Return [x, y] of the center of cell containing provided text 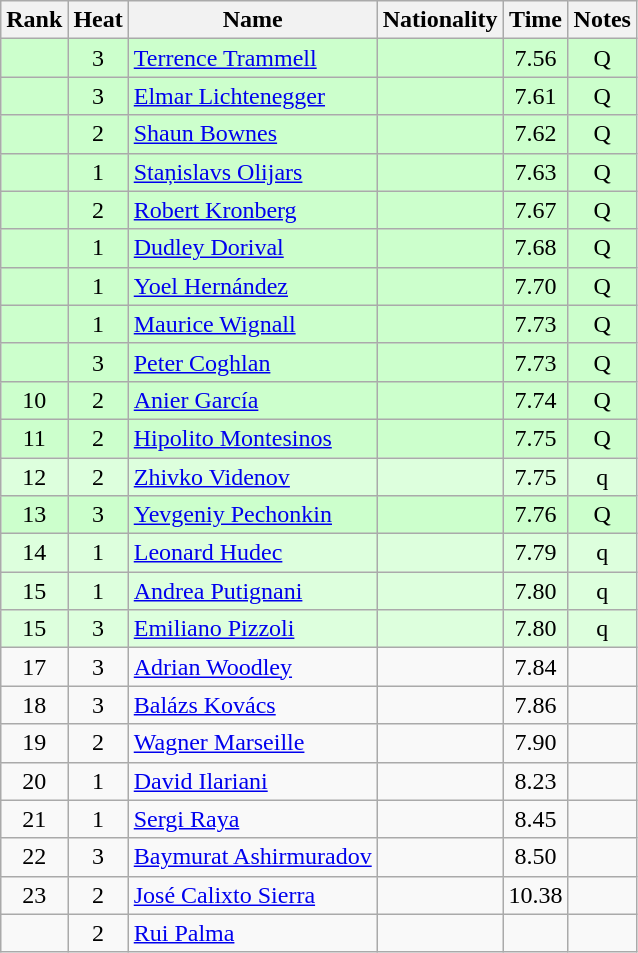
Emiliano Pizzoli [252, 629]
7.79 [536, 553]
7.84 [536, 667]
Name [252, 20]
Notes [602, 20]
Nationality [440, 20]
Andrea Putignani [252, 591]
Shaun Bownes [252, 134]
7.76 [536, 515]
10.38 [536, 895]
14 [34, 553]
7.63 [536, 172]
21 [34, 819]
7.61 [536, 96]
Adrian Woodley [252, 667]
7.70 [536, 286]
Rui Palma [252, 933]
19 [34, 743]
Sergi Raya [252, 819]
Zhivko Videnov [252, 477]
7.56 [536, 58]
11 [34, 438]
10 [34, 400]
8.23 [536, 781]
Maurice Wignall [252, 324]
Rank [34, 20]
Elmar Lichtenegger [252, 96]
Yoel Hernández [252, 286]
17 [34, 667]
Terrence Trammell [252, 58]
7.86 [536, 705]
7.74 [536, 400]
Yevgeniy Pechonkin [252, 515]
David Ilariani [252, 781]
Baymurat Ashirmuradov [252, 857]
Time [536, 20]
20 [34, 781]
Peter Coghlan [252, 362]
Wagner Marseille [252, 743]
18 [34, 705]
22 [34, 857]
12 [34, 477]
Heat [98, 20]
Dudley Dorival [252, 248]
Leonard Hudec [252, 553]
23 [34, 895]
Balázs Kovács [252, 705]
Staņislavs Olijars [252, 172]
13 [34, 515]
8.45 [536, 819]
Robert Kronberg [252, 210]
8.50 [536, 857]
7.62 [536, 134]
7.68 [536, 248]
José Calixto Sierra [252, 895]
Anier García [252, 400]
Hipolito Montesinos [252, 438]
7.67 [536, 210]
7.90 [536, 743]
